Search for the cell housing the specified text and yield its (X, Y) center coordinate. 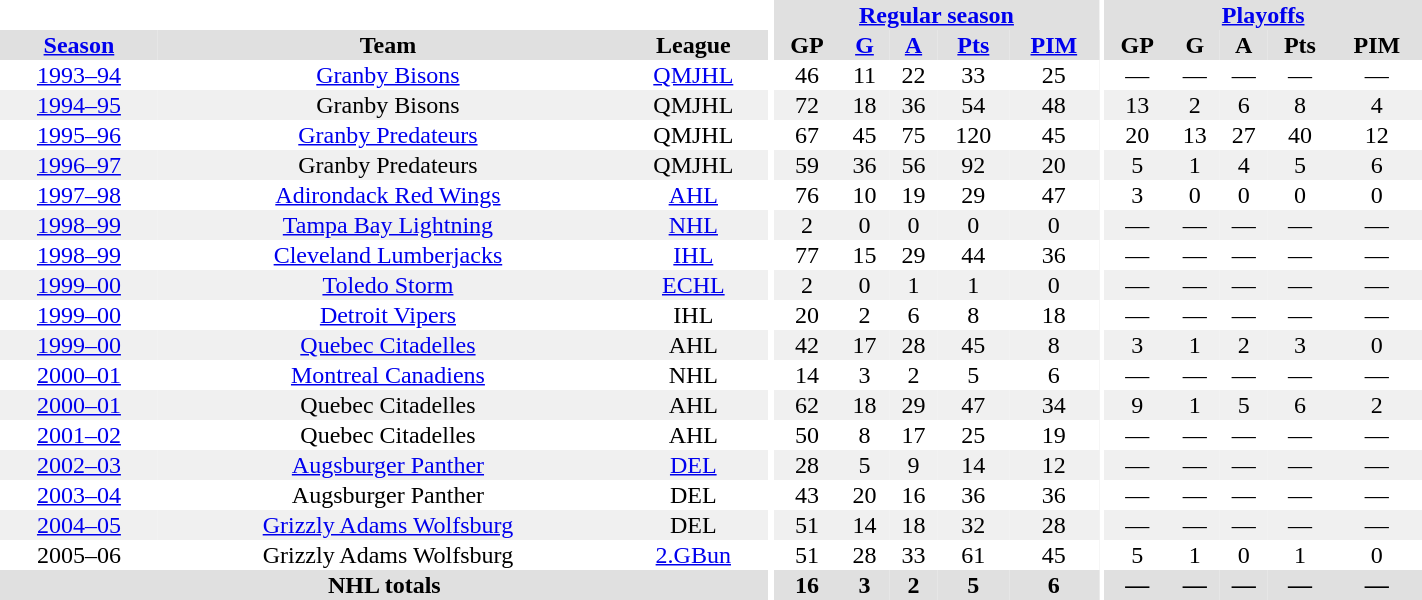
2002–03 (79, 465)
1995–96 (79, 135)
Cleveland Lumberjacks (388, 255)
67 (807, 135)
48 (1054, 105)
77 (807, 255)
Montreal Canadiens (388, 375)
61 (974, 555)
72 (807, 105)
1994–95 (79, 105)
2004–05 (79, 525)
10 (864, 195)
50 (807, 435)
Season (79, 45)
2003–04 (79, 495)
62 (807, 405)
76 (807, 195)
Playoffs (1263, 15)
92 (974, 165)
32 (974, 525)
2001–02 (79, 435)
NHL totals (384, 585)
1993–94 (79, 75)
Adirondack Red Wings (388, 195)
27 (1244, 135)
59 (807, 165)
54 (974, 105)
40 (1300, 135)
44 (974, 255)
22 (914, 75)
Regular season (936, 15)
League (694, 45)
15 (864, 255)
Detroit Vipers (388, 315)
11 (864, 75)
2.GBun (694, 555)
75 (914, 135)
46 (807, 75)
Tampa Bay Lightning (388, 225)
1997–98 (79, 195)
34 (1054, 405)
1996–97 (79, 165)
56 (914, 165)
2005–06 (79, 555)
Toledo Storm (388, 285)
43 (807, 495)
120 (974, 135)
42 (807, 345)
ECHL (694, 285)
Team (388, 45)
